Find where the given text appears and provide that cell's center as [X, Y] coordinate. 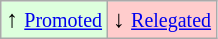
↓ Relegated [162, 20]
↑ Promoted [54, 20]
